Provide the (X, Y) coordinate of the cell's center where the given text is located.  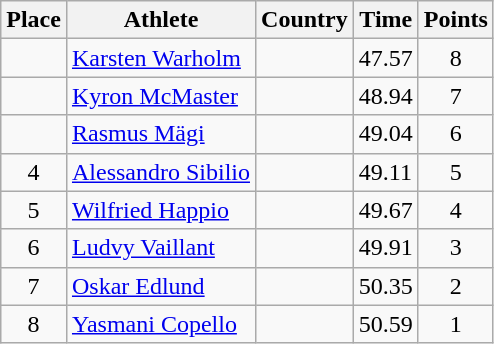
49.11 (386, 172)
Athlete (160, 20)
50.35 (386, 286)
Karsten Warholm (160, 58)
49.91 (386, 248)
49.67 (386, 210)
Place (34, 20)
47.57 (386, 58)
Rasmus Mägi (160, 134)
48.94 (386, 96)
Time (386, 20)
1 (456, 324)
Wilfried Happio (160, 210)
Kyron McMaster (160, 96)
2 (456, 286)
Alessandro Sibilio (160, 172)
Points (456, 20)
50.59 (386, 324)
Country (305, 20)
49.04 (386, 134)
Ludvy Vaillant (160, 248)
Yasmani Copello (160, 324)
Oskar Edlund (160, 286)
3 (456, 248)
